Identify which cell holds the provided text, then report its (X, Y) central coordinate. 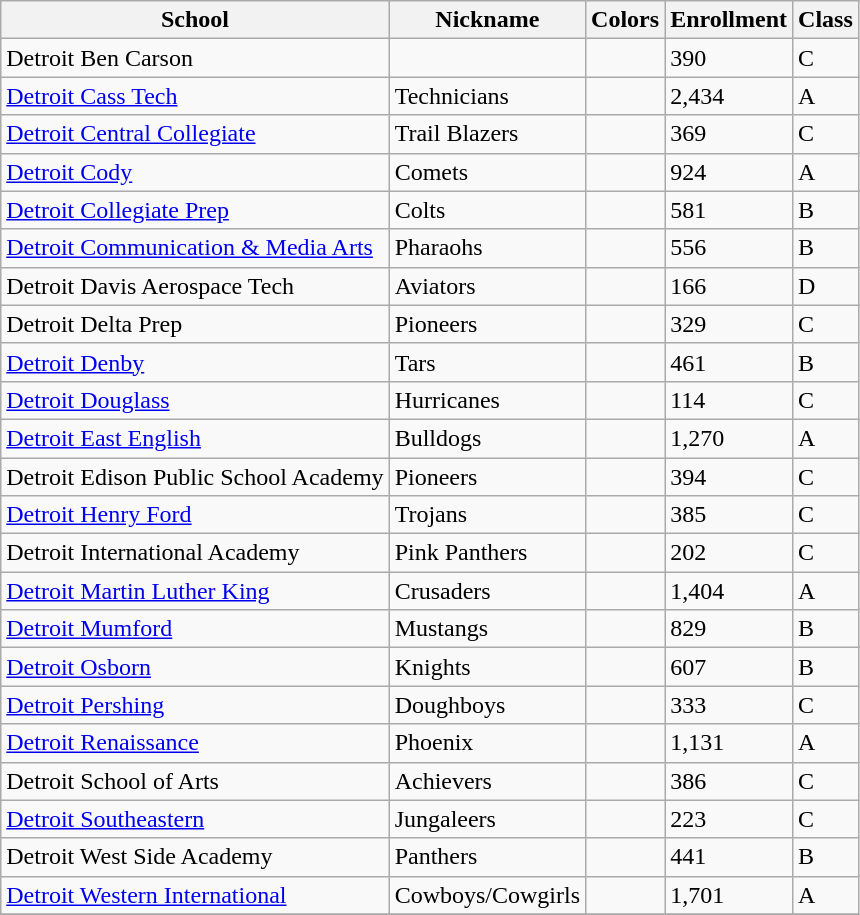
829 (729, 629)
166 (729, 286)
Detroit Ben Carson (195, 58)
Detroit Delta Prep (195, 324)
1,270 (729, 438)
Detroit School of Arts (195, 781)
385 (729, 515)
Detroit Davis Aerospace Tech (195, 286)
Colors (626, 20)
Detroit East English (195, 438)
1,131 (729, 743)
Aviators (487, 286)
Detroit Osborn (195, 667)
Detroit West Side Academy (195, 857)
Comets (487, 172)
461 (729, 362)
Detroit Southeastern (195, 819)
Detroit Edison Public School Academy (195, 477)
Detroit Communication & Media Arts (195, 248)
924 (729, 172)
Tars (487, 362)
School (195, 20)
Enrollment (729, 20)
Mustangs (487, 629)
607 (729, 667)
Detroit Collegiate Prep (195, 210)
Achievers (487, 781)
1,701 (729, 895)
Jungaleers (487, 819)
369 (729, 134)
Knights (487, 667)
Trojans (487, 515)
Detroit Douglass (195, 400)
Detroit Cody (195, 172)
Trail Blazers (487, 134)
Technicians (487, 96)
Detroit Mumford (195, 629)
Detroit Central Collegiate (195, 134)
Nickname (487, 20)
Detroit Renaissance (195, 743)
Detroit Western International (195, 895)
386 (729, 781)
114 (729, 400)
441 (729, 857)
394 (729, 477)
Detroit Henry Ford (195, 515)
Pink Panthers (487, 553)
Detroit International Academy (195, 553)
1,404 (729, 591)
Class (826, 20)
329 (729, 324)
Detroit Cass Tech (195, 96)
556 (729, 248)
2,434 (729, 96)
223 (729, 819)
Doughboys (487, 705)
581 (729, 210)
Detroit Martin Luther King (195, 591)
Hurricanes (487, 400)
D (826, 286)
Phoenix (487, 743)
Panthers (487, 857)
Detroit Pershing (195, 705)
Bulldogs (487, 438)
Colts (487, 210)
Pharaohs (487, 248)
390 (729, 58)
Crusaders (487, 591)
Detroit Denby (195, 362)
202 (729, 553)
Cowboys/Cowgirls (487, 895)
333 (729, 705)
